Detect which cell encompasses the target text, then output its (X, Y) center coordinate. 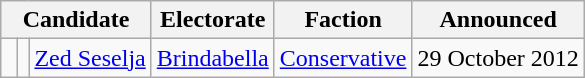
Faction (343, 20)
Conservative (343, 58)
Announced (498, 20)
Candidate (76, 20)
Electorate (212, 20)
Zed Seselja (90, 58)
29 October 2012 (498, 58)
Brindabella (212, 58)
